Pinpoint the cell where the given text exists, returning its (X, Y) midpoint coordinate. 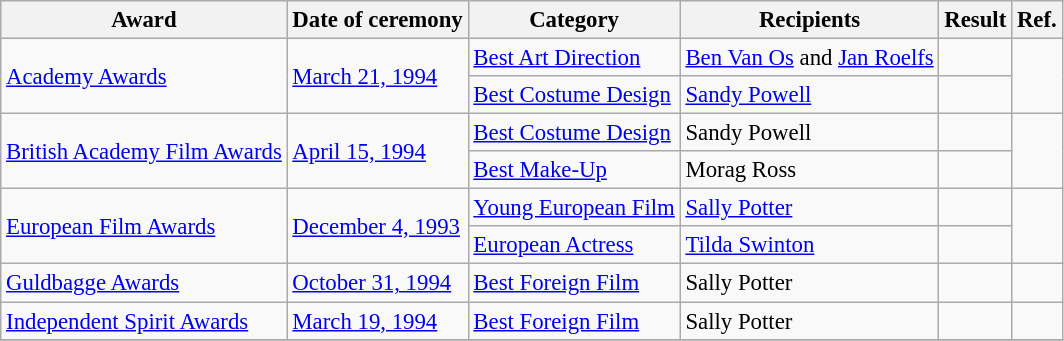
Date of ceremony (378, 20)
Ref. (1037, 20)
Young European Film (574, 208)
Best Make-Up (574, 170)
April 15, 1994 (378, 152)
Result (976, 20)
Ben Van Os and Jan Roelfs (810, 58)
Tilda Swinton (810, 245)
December 4, 1993 (378, 226)
October 31, 1994 (378, 283)
European Actress (574, 245)
European Film Awards (144, 226)
Independent Spirit Awards (144, 321)
Best Art Direction (574, 58)
Award (144, 20)
Recipients (810, 20)
British Academy Film Awards (144, 152)
Morag Ross (810, 170)
March 21, 1994 (378, 76)
Category (574, 20)
March 19, 1994 (378, 321)
Guldbagge Awards (144, 283)
Academy Awards (144, 76)
